Determine the (x, y) coordinate at the center of the cell enclosing the given text.  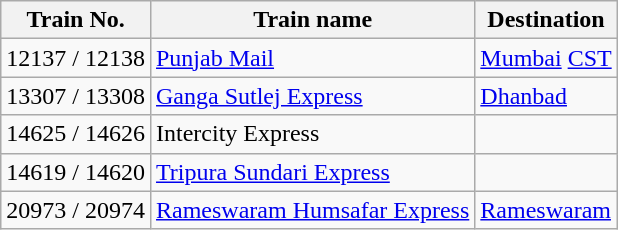
Tripura Sundari Express (312, 172)
Mumbai CST (546, 58)
20973 / 20974 (76, 210)
14625 / 14626 (76, 134)
Train No. (76, 20)
12137 / 12138 (76, 58)
Dhanbad (546, 96)
Rameswaram Humsafar Express (312, 210)
14619 / 14620 (76, 172)
Rameswaram (546, 210)
13307 / 13308 (76, 96)
Train name (312, 20)
Punjab Mail (312, 58)
Intercity Express (312, 134)
Ganga Sutlej Express (312, 96)
Destination (546, 20)
